Return the [x, y] coordinate for the center point of the cell that contains the specified text.  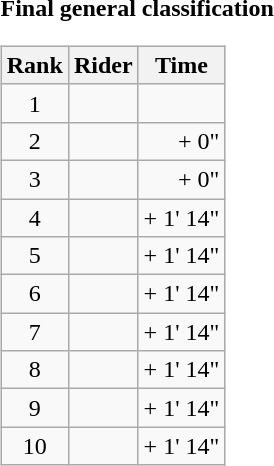
4 [34, 217]
5 [34, 256]
9 [34, 408]
Rider [103, 65]
10 [34, 446]
2 [34, 141]
7 [34, 332]
3 [34, 179]
Rank [34, 65]
6 [34, 294]
8 [34, 370]
1 [34, 103]
Time [182, 65]
